For the text-containing cell, return its midpoint in [X, Y] coordinate format. 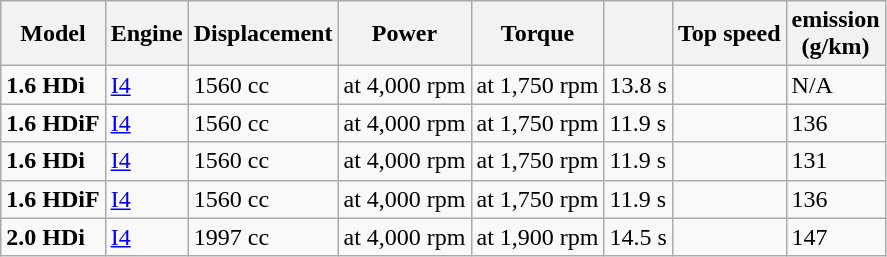
13.8 s [638, 85]
14.5 s [638, 237]
147 [836, 237]
emission(g/km) [836, 34]
N/A [836, 85]
Model [53, 34]
at 1,900 rpm [538, 237]
Power [404, 34]
Top speed [729, 34]
2.0 HDi [53, 237]
Displacement [263, 34]
Torque [538, 34]
1997 cc [263, 237]
Engine [146, 34]
131 [836, 161]
